Determine the [X, Y] coordinate at the center of the cell enclosing the given text.  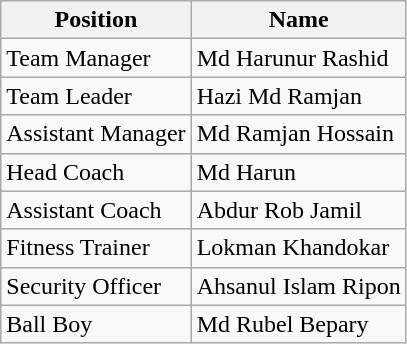
Md Rubel Bepary [298, 324]
Ahsanul Islam Ripon [298, 286]
Lokman Khandokar [298, 248]
Team Manager [96, 58]
Assistant Manager [96, 134]
Abdur Rob Jamil [298, 210]
Ball Boy [96, 324]
Md Harun [298, 172]
Md Ramjan Hossain [298, 134]
Fitness Trainer [96, 248]
Team Leader [96, 96]
Security Officer [96, 286]
Position [96, 20]
Name [298, 20]
Hazi Md Ramjan [298, 96]
Assistant Coach [96, 210]
Md Harunur Rashid [298, 58]
Head Coach [96, 172]
